From the cell containing the given text, extract its center point as (X, Y) coordinate. 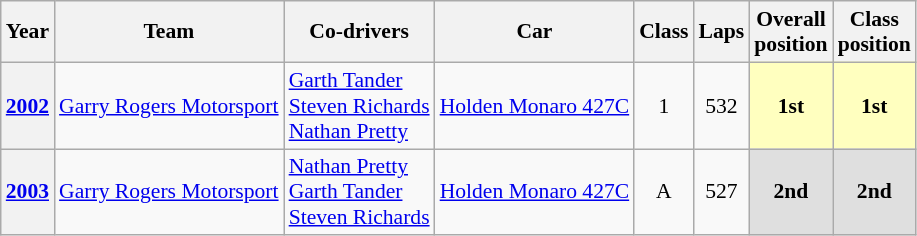
Laps (722, 32)
527 (722, 192)
1 (664, 106)
Classposition (874, 32)
Team (169, 32)
Nathan Pretty Garth Tander Steven Richards (360, 192)
2003 (28, 192)
Car (535, 32)
A (664, 192)
Class (664, 32)
Overallposition (790, 32)
532 (722, 106)
Co-drivers (360, 32)
Garth Tander Steven Richards Nathan Pretty (360, 106)
Year (28, 32)
2002 (28, 106)
